Capture the cell that displays the provided text and extract its [x, y] central coordinate. 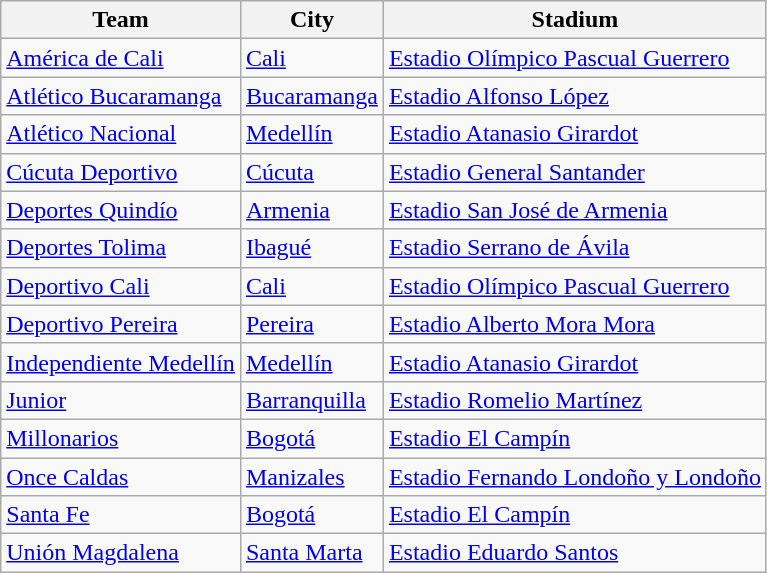
Estadio Romelio Martínez [574, 400]
Team [121, 20]
Estadio Serrano de Ávila [574, 248]
Deportes Tolima [121, 248]
Bucaramanga [312, 96]
Cúcuta [312, 172]
Estadio Fernando Londoño y Londoño [574, 477]
Estadio Alberto Mora Mora [574, 324]
Deportes Quindío [121, 210]
Once Caldas [121, 477]
Atlético Nacional [121, 134]
América de Cali [121, 58]
Santa Fe [121, 515]
City [312, 20]
Deportivo Pereira [121, 324]
Junior [121, 400]
Barranquilla [312, 400]
Stadium [574, 20]
Estadio Alfonso López [574, 96]
Estadio General Santander [574, 172]
Estadio Eduardo Santos [574, 553]
Millonarios [121, 438]
Pereira [312, 324]
Deportivo Cali [121, 286]
Manizales [312, 477]
Atlético Bucaramanga [121, 96]
Armenia [312, 210]
Santa Marta [312, 553]
Ibagué [312, 248]
Estadio San José de Armenia [574, 210]
Independiente Medellín [121, 362]
Unión Magdalena [121, 553]
Cúcuta Deportivo [121, 172]
